Provide the [x, y] coordinate of the cell's center where the given text is located.  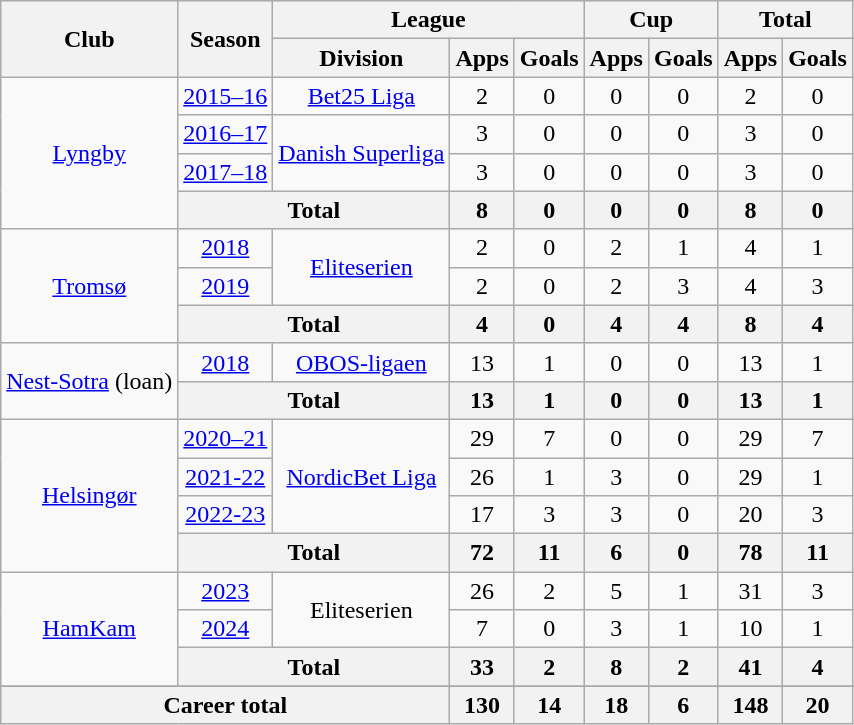
14 [549, 705]
HamKam [90, 629]
41 [750, 667]
2017–18 [226, 172]
2024 [226, 629]
NordicBet Liga [362, 476]
10 [750, 629]
Division [362, 58]
33 [482, 667]
Season [226, 39]
2019 [226, 286]
Lyngby [90, 153]
2022-23 [226, 515]
2021-22 [226, 477]
Bet25 Liga [362, 96]
Danish Superliga [362, 153]
2020–21 [226, 438]
Club [90, 39]
130 [482, 705]
2015–16 [226, 96]
Helsingør [90, 495]
Career total [226, 705]
17 [482, 515]
5 [616, 591]
78 [750, 553]
League [428, 20]
Nest-Sotra (loan) [90, 381]
2016–17 [226, 134]
Cup [651, 20]
OBOS-ligaen [362, 362]
72 [482, 553]
31 [750, 591]
Tromsø [90, 286]
18 [616, 705]
2023 [226, 591]
148 [750, 705]
